Provide the (x, y) coordinate of the cell's center where the given text is located.  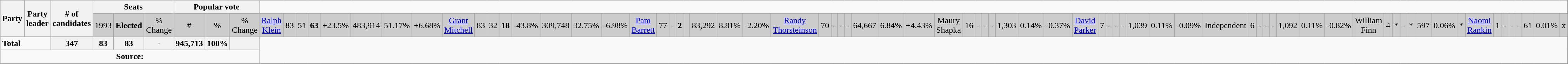
1 (1497, 25)
16 (969, 25)
Naomi Rankin (1479, 25)
x (1563, 25)
0.06% (1444, 25)
Party (12, 18)
6.84% (891, 25)
83,292 (703, 25)
Maury Shapka (949, 25)
63 (314, 25)
1993 (103, 25)
-0.82% (1339, 25)
Popular vote (216, 7)
-0.09% (1189, 25)
David Parker (1085, 25)
51.17% (397, 25)
7 (1102, 25)
18 (505, 25)
2 (680, 25)
100% (218, 43)
-6.98% (615, 25)
-0.37% (1058, 25)
1,303 (1007, 25)
309,748 (556, 25)
4 (1388, 25)
% (218, 25)
Party leader (37, 18)
1,039 (1137, 25)
6 (1253, 25)
0.14% (1031, 25)
347 (72, 43)
1,092 (1288, 25)
0.01% (1547, 25)
77 (663, 25)
Grant Mitchell (458, 25)
51 (302, 25)
# ofcandidates (72, 18)
William Finn (1368, 25)
8.81% (730, 25)
-43.8% (526, 25)
32.75% (586, 25)
Seats (133, 7)
32 (493, 25)
70 (825, 25)
Independent (1226, 25)
-2.20% (756, 25)
+4.43% (919, 25)
945,713 (189, 43)
Source: (130, 57)
597 (1423, 25)
Elected (129, 25)
# (189, 25)
Randy Thorsteinson (795, 25)
Pam Barrett (643, 25)
+6.68% (427, 25)
64,667 (865, 25)
Ralph Klein (272, 25)
61 (1528, 25)
Total (25, 43)
483,914 (366, 25)
+23.5% (335, 25)
